Pinpoint the cell where the given text exists, returning its [x, y] midpoint coordinate. 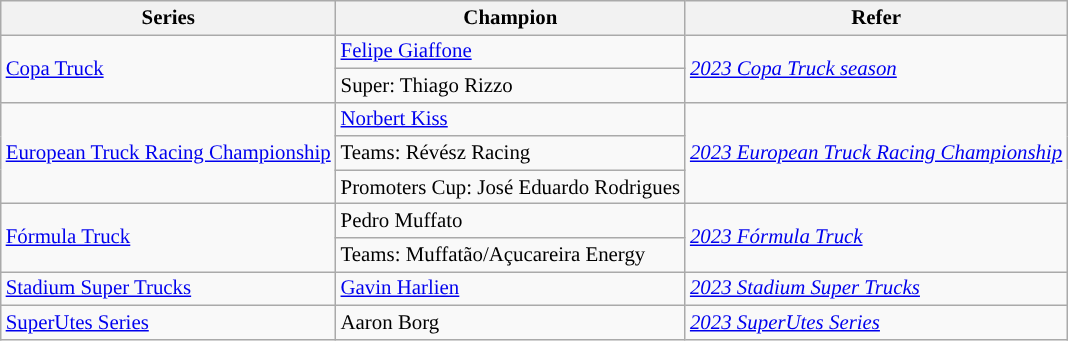
Teams: Muffatão/Açucareira Energy [510, 255]
Felipe Giaffone [510, 51]
Teams: Révész Racing [510, 153]
Promoters Cup: José Eduardo Rodrigues [510, 187]
Stadium Super Trucks [168, 288]
European Truck Racing Championship [168, 153]
2023 Stadium Super Trucks [876, 288]
Norbert Kiss [510, 119]
Series [168, 18]
Aaron Borg [510, 322]
2023 Copa Truck season [876, 68]
Refer [876, 18]
Super: Thiago Rizzo [510, 85]
2023 SuperUtes Series [876, 322]
SuperUtes Series [168, 322]
2023 European Truck Racing Championship [876, 153]
Fórmula Truck [168, 238]
Champion [510, 18]
Copa Truck [168, 68]
Pedro Muffato [510, 221]
2023 Fórmula Truck [876, 238]
Gavin Harlien [510, 288]
